Identify which cell holds the provided text, then report its [x, y] central coordinate. 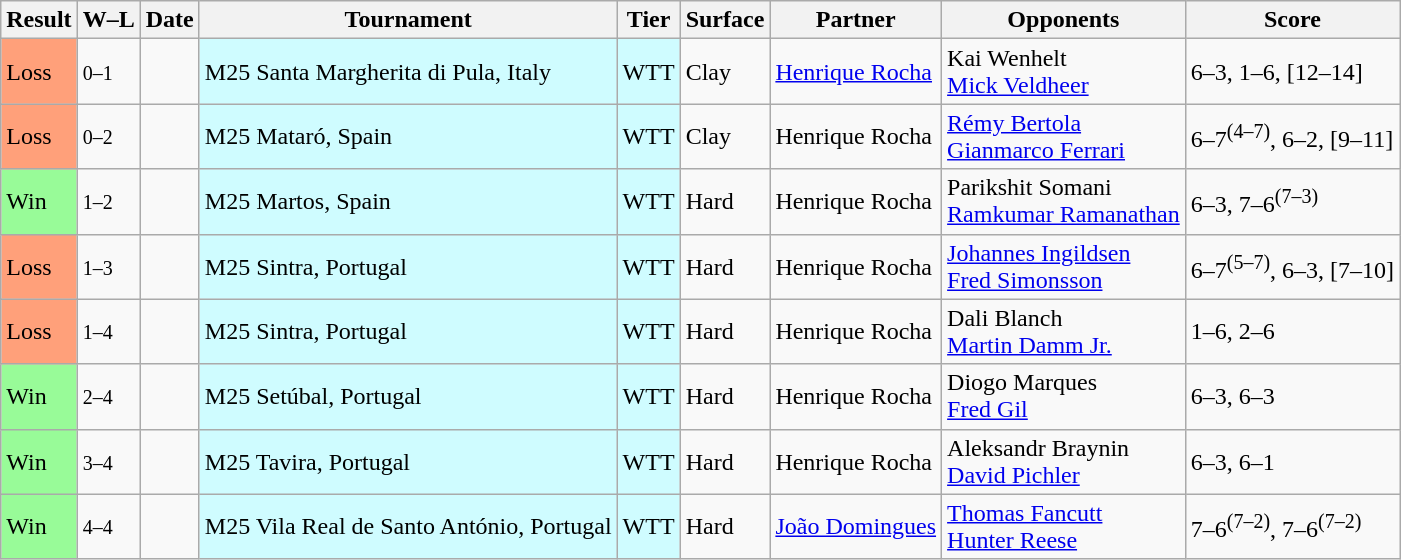
M25 Martos, Spain [408, 202]
Tournament [408, 20]
3–4 [108, 462]
1–3 [108, 266]
2–4 [108, 396]
1–2 [108, 202]
M25 Santa Margherita di Pula, Italy [408, 72]
Johannes Ingildsen Fred Simonsson [1064, 266]
Rémy Bertola Gianmarco Ferrari [1064, 136]
João Domingues [856, 526]
Surface [725, 20]
6–3, 7–6(7–3) [1292, 202]
Tier [648, 20]
Aleksandr Braynin David Pichler [1064, 462]
7–6(7–2), 7–6(7–2) [1292, 526]
Diogo Marques Fred Gil [1064, 396]
Score [1292, 20]
Thomas Fancutt Hunter Reese [1064, 526]
0–1 [108, 72]
0–2 [108, 136]
M25 Tavira, Portugal [408, 462]
6–7(4–7), 6–2, [9–11] [1292, 136]
1–6, 2–6 [1292, 332]
1–4 [108, 332]
W–L [108, 20]
6–3, 6–3 [1292, 396]
6–7(5–7), 6–3, [7–10] [1292, 266]
Partner [856, 20]
M25 Mataró, Spain [408, 136]
6–3, 1–6, [12–14] [1292, 72]
M25 Vila Real de Santo António, Portugal [408, 526]
Kai Wenhelt Mick Veldheer [1064, 72]
4–4 [108, 526]
Parikshit Somani Ramkumar Ramanathan [1064, 202]
6–3, 6–1 [1292, 462]
Date [170, 20]
Opponents [1064, 20]
Dali Blanch Martin Damm Jr. [1064, 332]
Result [39, 20]
M25 Setúbal, Portugal [408, 396]
